Output the [x, y] coordinate of the center of the cell containing the given text.  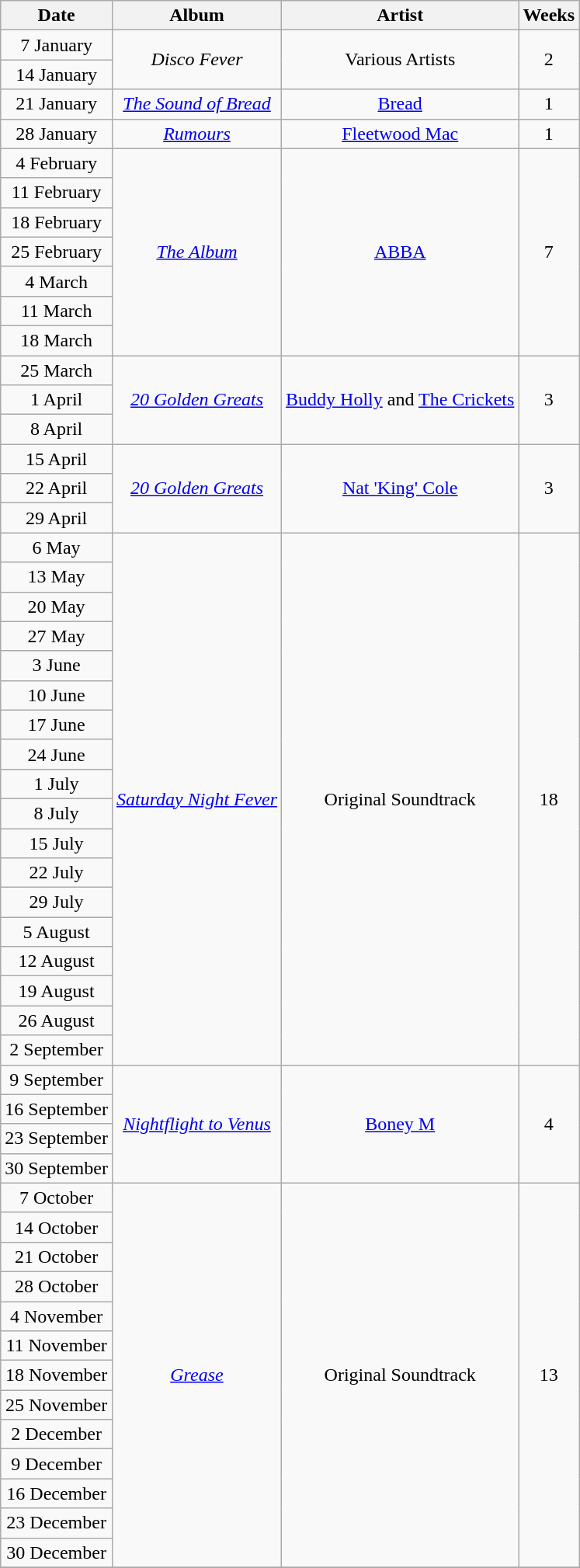
25 February [57, 252]
Boney M [401, 1124]
1 April [57, 400]
3 June [57, 666]
14 January [57, 75]
Rumours [196, 134]
2 September [57, 1050]
The Album [196, 252]
4 [549, 1124]
23 December [57, 1523]
Various Artists [401, 60]
28 October [57, 1286]
9 September [57, 1080]
25 November [57, 1405]
26 August [57, 1020]
ABBA [401, 252]
12 August [57, 961]
2 December [57, 1434]
Nat 'King' Cole [401, 488]
Date [57, 16]
13 May [57, 577]
18 [549, 798]
30 September [57, 1168]
Fleetwood Mac [401, 134]
22 April [57, 488]
17 June [57, 725]
Nightflight to Venus [196, 1124]
7 October [57, 1198]
11 February [57, 193]
23 September [57, 1139]
Bread [401, 104]
Disco Fever [196, 60]
16 September [57, 1109]
Grease [196, 1375]
21 January [57, 104]
16 December [57, 1493]
21 October [57, 1257]
14 October [57, 1227]
11 November [57, 1346]
29 July [57, 902]
25 March [57, 370]
7 [549, 252]
18 March [57, 340]
20 May [57, 607]
11 March [57, 311]
15 July [57, 843]
15 April [57, 459]
28 January [57, 134]
The Sound of Bread [196, 104]
6 May [57, 548]
30 December [57, 1552]
5 August [57, 932]
27 May [57, 636]
13 [549, 1375]
10 June [57, 695]
8 July [57, 813]
Buddy Holly and The Crickets [401, 400]
2 [549, 60]
7 January [57, 45]
19 August [57, 991]
4 February [57, 163]
9 December [57, 1464]
18 November [57, 1375]
4 March [57, 281]
24 June [57, 754]
29 April [57, 518]
Saturday Night Fever [196, 798]
4 November [57, 1316]
1 July [57, 784]
22 July [57, 873]
Weeks [549, 16]
Artist [401, 16]
18 February [57, 222]
8 April [57, 429]
Album [196, 16]
